Search for the cell housing the specified text and yield its (X, Y) center coordinate. 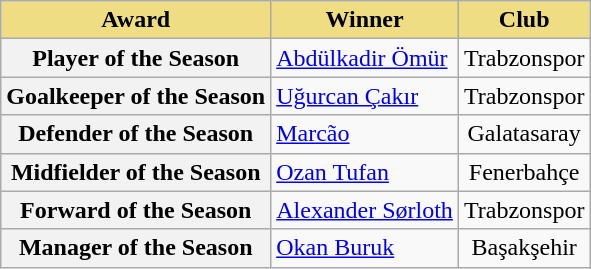
Ozan Tufan (365, 172)
Manager of the Season (136, 248)
Alexander Sørloth (365, 210)
Defender of the Season (136, 134)
Abdülkadir Ömür (365, 58)
Goalkeeper of the Season (136, 96)
Club (524, 20)
Player of the Season (136, 58)
Award (136, 20)
Uğurcan Çakır (365, 96)
Midfielder of the Season (136, 172)
Forward of the Season (136, 210)
Winner (365, 20)
Başakşehir (524, 248)
Fenerbahçe (524, 172)
Galatasaray (524, 134)
Okan Buruk (365, 248)
Marcão (365, 134)
